Return [x, y] of the center of cell containing provided text 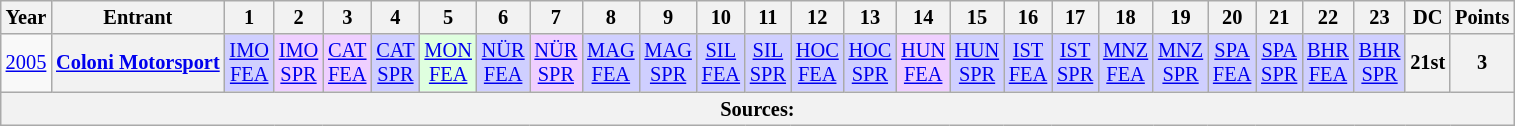
21 [1279, 17]
2005 [26, 63]
MNZFEA [1126, 63]
ISTFEA [1028, 63]
CATFEA [347, 63]
19 [1180, 17]
4 [395, 17]
HUNSPR [977, 63]
SPAFEA [1232, 63]
Entrant [138, 17]
23 [1380, 17]
8 [610, 17]
Year [26, 17]
6 [504, 17]
IMOFEA [250, 63]
SPASPR [1279, 63]
21st [1428, 63]
Points [1482, 17]
DC [1428, 17]
NÜRSPR [556, 63]
NÜRFEA [504, 63]
17 [1075, 17]
HOCFEA [818, 63]
12 [818, 17]
MAGFEA [610, 63]
9 [668, 17]
ISTSPR [1075, 63]
HUNFEA [923, 63]
10 [721, 17]
5 [448, 17]
18 [1126, 17]
BHRFEA [1328, 63]
7 [556, 17]
SILSPR [768, 63]
2 [298, 17]
IMOSPR [298, 63]
14 [923, 17]
SILFEA [721, 63]
Coloni Motorsport [138, 63]
22 [1328, 17]
CATSPR [395, 63]
13 [870, 17]
MNZSPR [1180, 63]
Sources: [758, 109]
MONFEA [448, 63]
15 [977, 17]
16 [1028, 17]
20 [1232, 17]
BHRSPR [1380, 63]
MAGSPR [668, 63]
1 [250, 17]
HOCSPR [870, 63]
11 [768, 17]
